Search for the cell housing the specified text and yield its (X, Y) center coordinate. 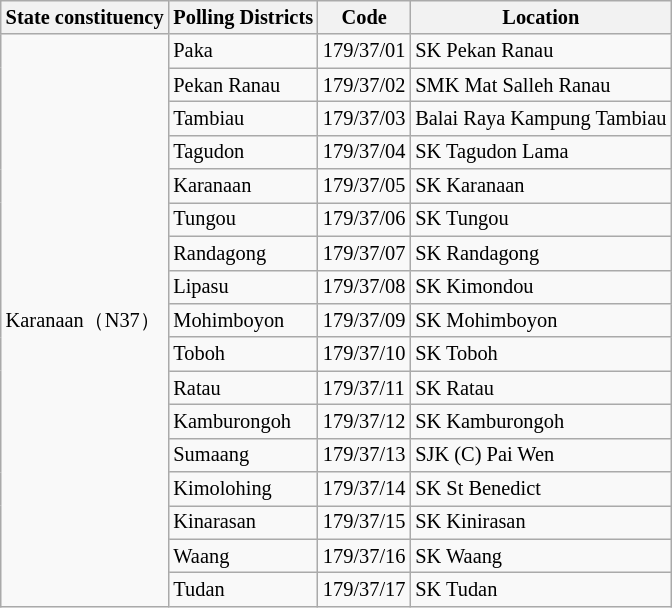
SK Tagudon Lama (540, 152)
SK St Benedict (540, 489)
SK Waang (540, 556)
SK Toboh (540, 354)
Sumaang (243, 455)
Tagudon (243, 152)
Paka (243, 51)
179/37/04 (364, 152)
Karanaan（N37） (85, 320)
179/37/03 (364, 118)
Kamburongoh (243, 421)
179/37/11 (364, 388)
179/37/09 (364, 320)
179/37/08 (364, 287)
179/37/15 (364, 522)
SK Kamburongoh (540, 421)
Kimolohing (243, 489)
SK Randagong (540, 253)
Tungou (243, 219)
179/37/05 (364, 186)
179/37/14 (364, 489)
Tambiau (243, 118)
SK Ratau (540, 388)
179/37/06 (364, 219)
Location (540, 17)
179/37/13 (364, 455)
179/37/07 (364, 253)
SK Tudan (540, 589)
SJK (C) Pai Wen (540, 455)
179/37/16 (364, 556)
Lipasu (243, 287)
Balai Raya Kampung Tambiau (540, 118)
SK Tungou (540, 219)
SK Kimondou (540, 287)
Tudan (243, 589)
SK Mohimboyon (540, 320)
179/37/01 (364, 51)
179/37/17 (364, 589)
State constituency (85, 17)
179/37/10 (364, 354)
Waang (243, 556)
179/37/02 (364, 85)
SK Pekan Ranau (540, 51)
Toboh (243, 354)
Ratau (243, 388)
Kinarasan (243, 522)
Polling Districts (243, 17)
SK Kinirasan (540, 522)
Karanaan (243, 186)
SK Karanaan (540, 186)
Code (364, 17)
Randagong (243, 253)
Pekan Ranau (243, 85)
179/37/12 (364, 421)
Mohimboyon (243, 320)
SMK Mat Salleh Ranau (540, 85)
